From the cell containing the given text, extract its center point as (X, Y) coordinate. 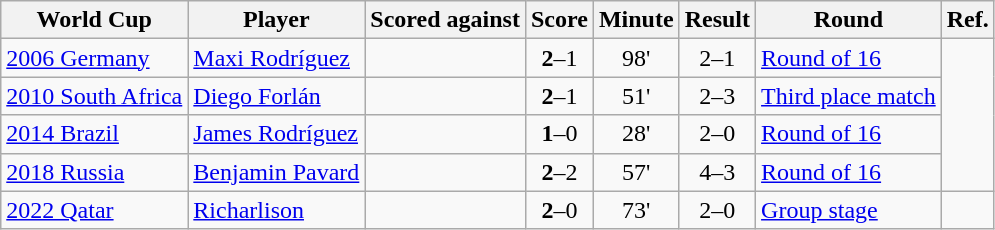
Benjamin Pavard (276, 172)
2010 South Africa (94, 96)
73' (636, 210)
51' (636, 96)
Scored against (446, 20)
Richarlison (276, 210)
Maxi Rodríguez (276, 58)
Ref. (968, 20)
Round (849, 20)
2–2 (559, 172)
World Cup (94, 20)
Player (276, 20)
Group stage (849, 210)
Score (559, 20)
Diego Forlán (276, 96)
57' (636, 172)
Third place match (849, 96)
2006 Germany (94, 58)
1–0 (559, 134)
2014 Brazil (94, 134)
Result (717, 20)
2–3 (717, 96)
Minute (636, 20)
98' (636, 58)
28' (636, 134)
4–3 (717, 172)
James Rodríguez (276, 134)
2018 Russia (94, 172)
2022 Qatar (94, 210)
